Pinpoint the cell where the given text exists, returning its [x, y] midpoint coordinate. 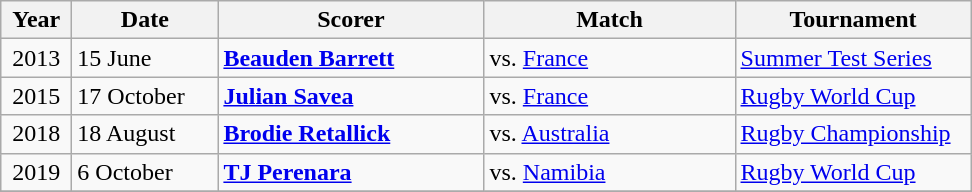
Tournament [853, 20]
2015 [36, 96]
2013 [36, 58]
2019 [36, 172]
15 June [145, 58]
Match [610, 20]
Scorer [351, 20]
Brodie Retallick [351, 134]
vs. Namibia [610, 172]
Year [36, 20]
6 October [145, 172]
Rugby Championship [853, 134]
vs. Australia [610, 134]
Date [145, 20]
TJ Perenara [351, 172]
Julian Savea [351, 96]
Summer Test Series [853, 58]
2018 [36, 134]
Beauden Barrett [351, 58]
17 October [145, 96]
18 August [145, 134]
